For the text-containing cell, return its midpoint in (x, y) coordinate format. 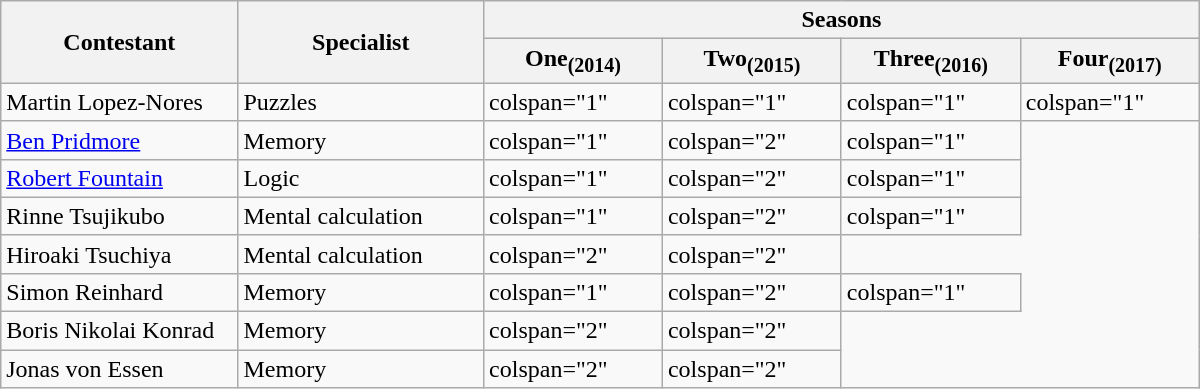
Ben Pridmore (120, 140)
Simon Reinhard (120, 292)
Martin Lopez-Nores (120, 102)
Hiroaki Tsuchiya (120, 254)
Jonas von Essen (120, 369)
Four(2017) (1110, 61)
Robert Fountain (120, 178)
Three(2016) (930, 61)
Boris Nikolai Konrad (120, 331)
Seasons (842, 20)
Puzzles (361, 102)
Specialist (361, 42)
One(2014) (574, 61)
Logic (361, 178)
Two(2015) (752, 61)
Contestant (120, 42)
Rinne Tsujikubo (120, 216)
